Find where the given text appears and provide that cell's center as (X, Y) coordinate. 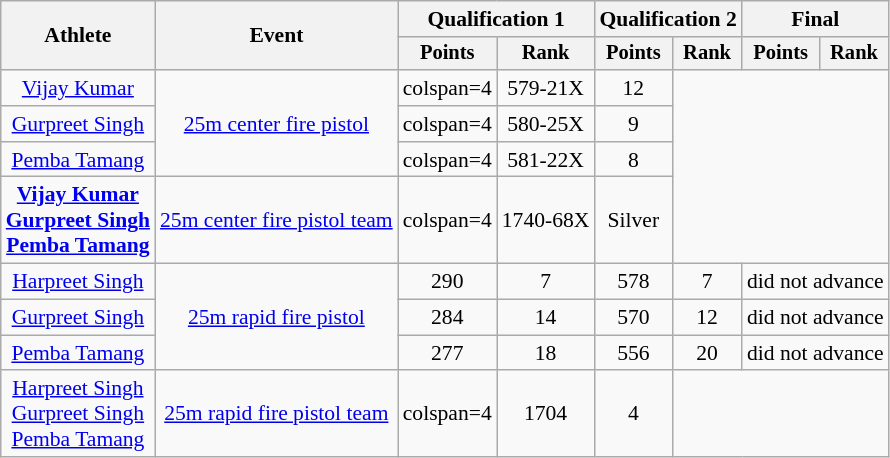
9 (633, 124)
579-21X (546, 88)
1740-68X (546, 220)
Silver (633, 220)
25m rapid fire pistol team (276, 414)
4 (633, 414)
1704 (546, 414)
581-22X (546, 160)
Vijay Kumar (78, 88)
Final (816, 19)
580-25X (546, 124)
Harpreet Singh (78, 282)
25m rapid fire pistol (276, 318)
284 (448, 318)
Qualification 1 (496, 19)
Event (276, 36)
290 (448, 282)
277 (448, 353)
8 (633, 160)
14 (546, 318)
556 (633, 353)
Athlete (78, 36)
Vijay KumarGurpreet SinghPemba Tamang (78, 220)
25m center fire pistol (276, 124)
25m center fire pistol team (276, 220)
Qualification 2 (668, 19)
578 (633, 282)
570 (633, 318)
20 (707, 353)
Harpreet SinghGurpreet SinghPemba Tamang (78, 414)
18 (546, 353)
